Extract the (x, y) coordinate from the center of the cell holding the provided text.  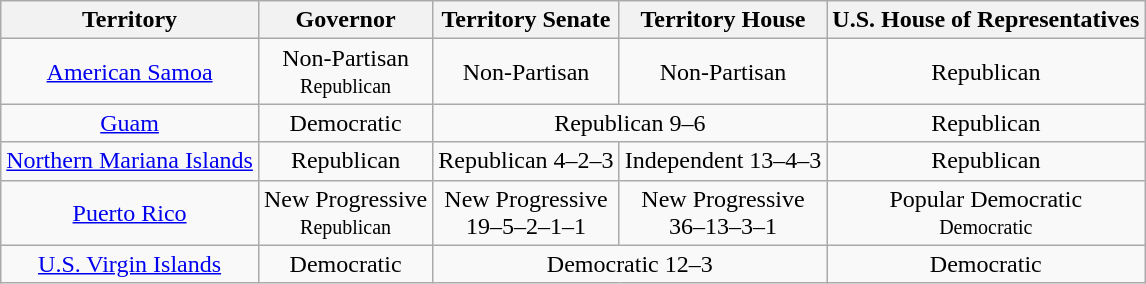
Republican 4–2–3 (526, 161)
U.S. House of Representatives (986, 20)
American Samoa (130, 72)
U.S. Virgin Islands (130, 264)
Governor (345, 20)
Guam (130, 123)
Non-PartisanRepublican (345, 72)
Popular DemocraticDemocratic (986, 212)
Territory Senate (526, 20)
Puerto Rico (130, 212)
New Progressive36–13–3–1 (723, 212)
Northern Mariana Islands (130, 161)
Independent 13–4–3 (723, 161)
New Progressive19–5–2–1–1 (526, 212)
Territory House (723, 20)
Republican 9–6 (630, 123)
New ProgressiveRepublican (345, 212)
Democratic 12–3 (630, 264)
Territory (130, 20)
